From the cell containing the given text, extract its center point as [x, y] coordinate. 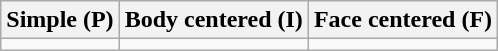
Simple (P) [60, 20]
Body centered (I) [214, 20]
Face centered (F) [402, 20]
